Identify which cell holds the provided text, then report its (X, Y) central coordinate. 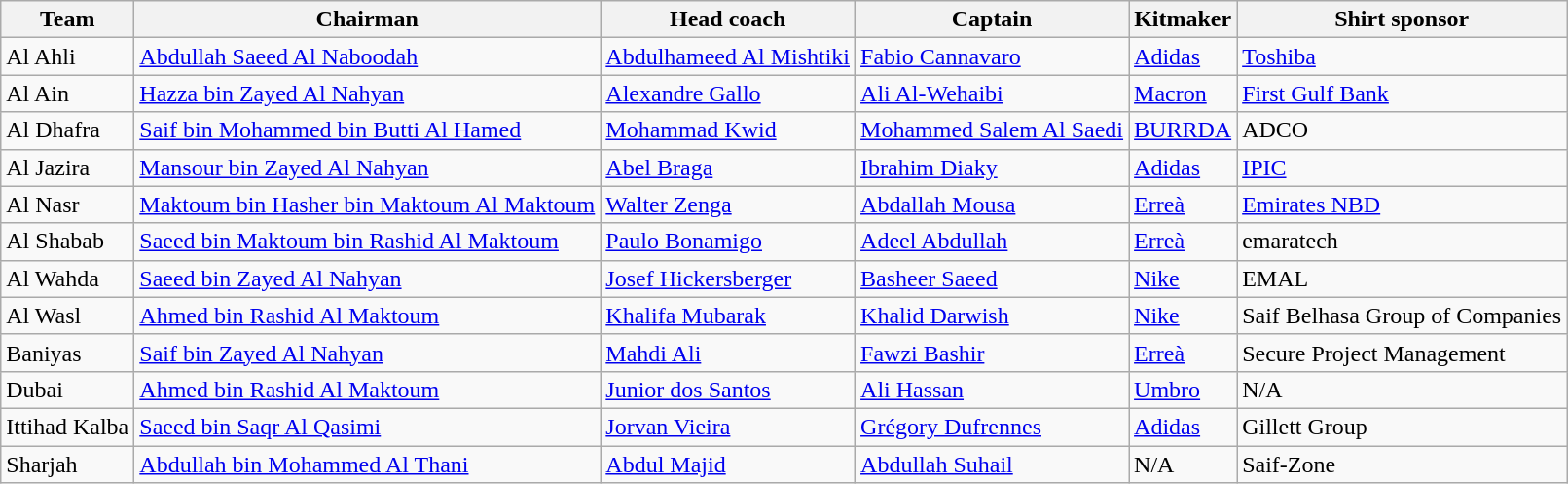
Fabio Cannavaro (993, 56)
Al Shabab (68, 242)
Ali Al-Wehaibi (993, 93)
Jorvan Vieira (728, 427)
Abdullah Saeed Al Naboodah (368, 56)
Alexandre Gallo (728, 93)
Kitmaker (1184, 19)
Gillett Group (1402, 427)
Josef Hickersberger (728, 279)
Toshiba (1402, 56)
Mansour bin Zayed Al Nahyan (368, 168)
Dubai (68, 390)
Abdullah bin Mohammed Al Thani (368, 465)
Shirt sponsor (1402, 19)
Fawzi Bashir (993, 353)
Saeed bin Saqr Al Qasimi (368, 427)
Khalid Darwish (993, 316)
Saif bin Zayed Al Nahyan (368, 353)
Macron (1184, 93)
Walter Zenga (728, 205)
Saeed bin Maktoum bin Rashid Al Maktoum (368, 242)
Head coach (728, 19)
Paulo Bonamigo (728, 242)
Maktoum bin Hasher bin Maktoum Al Maktoum (368, 205)
Junior dos Santos (728, 390)
ADCO (1402, 130)
Captain (993, 19)
Mohammed Salem Al Saedi (993, 130)
Team (68, 19)
Al Nasr (68, 205)
Saif-Zone (1402, 465)
Hazza bin Zayed Al Nahyan (368, 93)
Abdallah Mousa (993, 205)
emaratech (1402, 242)
Umbro (1184, 390)
Al Ahli (68, 56)
First Gulf Bank (1402, 93)
Saeed bin Zayed Al Nahyan (368, 279)
Al Ain (68, 93)
Khalifa Mubarak (728, 316)
Sharjah (68, 465)
Ittihad Kalba (68, 427)
EMAL (1402, 279)
Basheer Saeed (993, 279)
Saif Belhasa Group of Companies (1402, 316)
Chairman (368, 19)
Al Wahda (68, 279)
Al Jazira (68, 168)
IPIC (1402, 168)
Al Wasl (68, 316)
Abel Braga (728, 168)
Mahdi Ali (728, 353)
Abdullah Suhail (993, 465)
Emirates NBD (1402, 205)
Grégory Dufrennes (993, 427)
Baniyas (68, 353)
Abdulhameed Al Mishtiki (728, 56)
Mohammad Kwid (728, 130)
Adeel Abdullah (993, 242)
Saif bin Mohammed bin Butti Al Hamed (368, 130)
Ibrahim Diaky (993, 168)
BURRDA (1184, 130)
Secure Project Management (1402, 353)
Al Dhafra (68, 130)
Ali Hassan (993, 390)
Abdul Majid (728, 465)
